From the cell containing the given text, extract its center point as [x, y] coordinate. 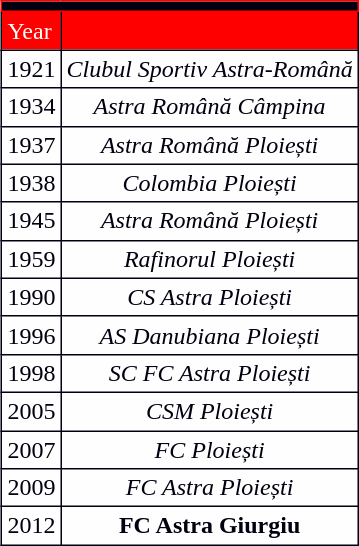
2005 [32, 411]
FC Astra Ploiești [210, 488]
1959 [32, 259]
SC FC Astra Ploiești [210, 373]
1934 [32, 107]
1937 [32, 145]
Clubul Sportiv Astra-Română [210, 69]
2009 [32, 488]
CS Astra Ploiești [210, 297]
1945 [32, 221]
FC Ploiești [210, 449]
2012 [32, 526]
1996 [32, 335]
1990 [32, 297]
2007 [32, 449]
Colombia Ploiești [210, 183]
1938 [32, 183]
AS Danubiana Ploiești [210, 335]
1921 [32, 69]
CSM Ploiești [210, 411]
1998 [32, 373]
FC Astra Giurgiu [210, 526]
Rafinorul Ploiești [210, 259]
Astra Română Câmpina [210, 107]
Year [32, 31]
